Determine the [x, y] coordinate at the center of the cell enclosing the given text.  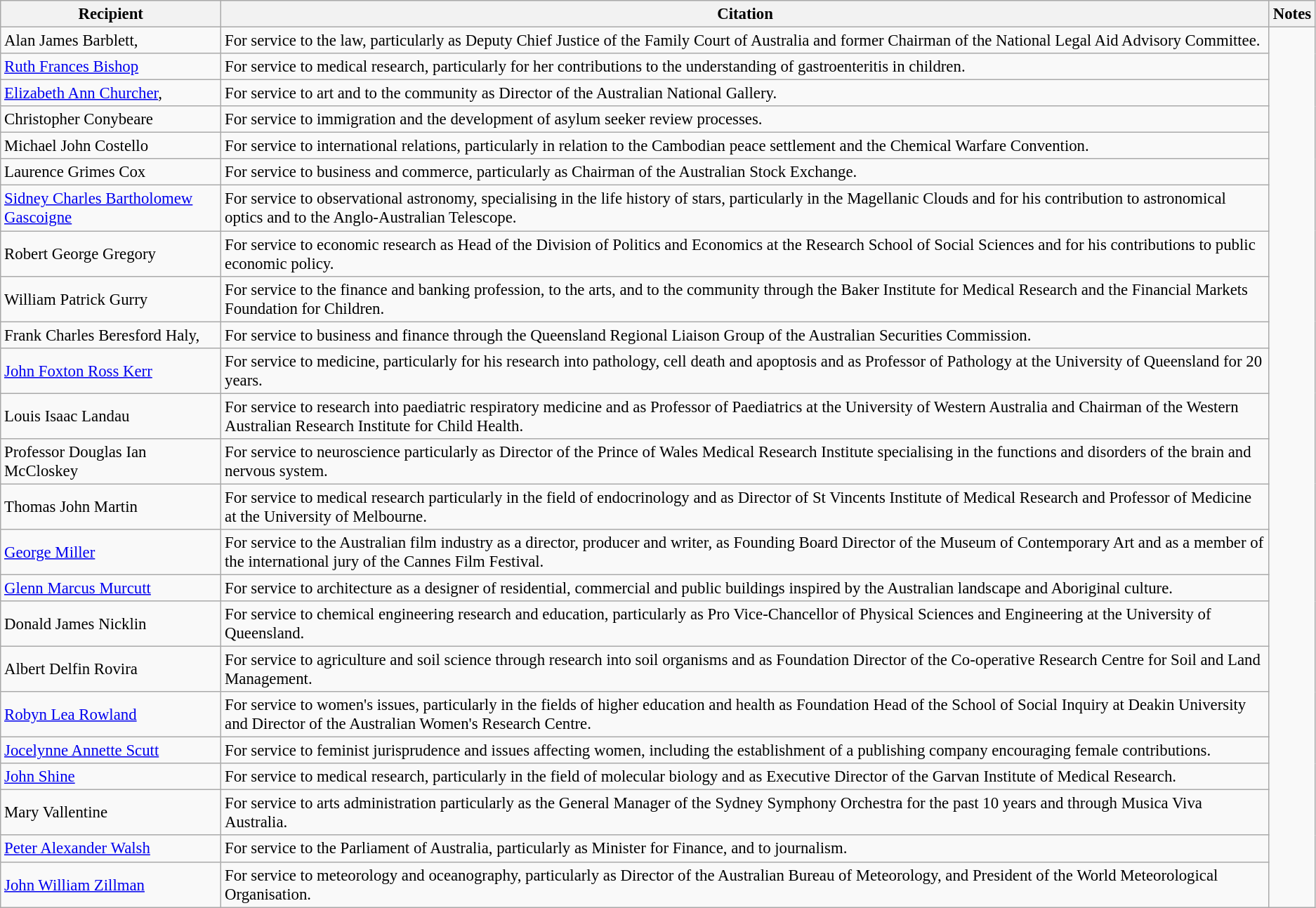
Mary Vallentine [111, 813]
For service to medical research, particularly for her contributions to the understanding of gastroenteritis in children. [746, 67]
For service to business and finance through the Queensland Regional Liaison Group of the Australian Securities Commission. [746, 335]
Glenn Marcus Murcutt [111, 588]
Notes [1292, 14]
John Foxton Ross Kerr [111, 371]
Jocelynne Annette Scutt [111, 751]
Robyn Lea Rowland [111, 715]
George Miller [111, 552]
Albert Delfin Rovira [111, 670]
Alan James Barblett, [111, 41]
For service to the Parliament of Australia, particularly as Minister for Finance, and to journalism. [746, 849]
Ruth Frances Bishop [111, 67]
For service to art and to the community as Director of the Australian National Gallery. [746, 93]
Laurence Grimes Cox [111, 172]
Citation [746, 14]
Thomas John Martin [111, 507]
John William Zillman [111, 885]
William Patrick Gurry [111, 299]
Recipient [111, 14]
Frank Charles Beresford Haly, [111, 335]
For service to immigration and the development of asylum seeker review processes. [746, 119]
For service to business and commerce, particularly as Chairman of the Australian Stock Exchange. [746, 172]
Michael John Costello [111, 146]
Peter Alexander Walsh [111, 849]
Robert George Gregory [111, 254]
Elizabeth Ann Churcher, [111, 93]
Christopher Conybeare [111, 119]
Louis Isaac Landau [111, 416]
John Shine [111, 777]
For service to international relations, particularly in relation to the Cambodian peace settlement and the Chemical Warfare Convention. [746, 146]
Sidney Charles Bartholomew Gascoigne [111, 208]
Donald James Nicklin [111, 624]
Professor Douglas Ian McCloskey [111, 462]
